Return the (X, Y) coordinate for the center point of the cell that contains the specified text.  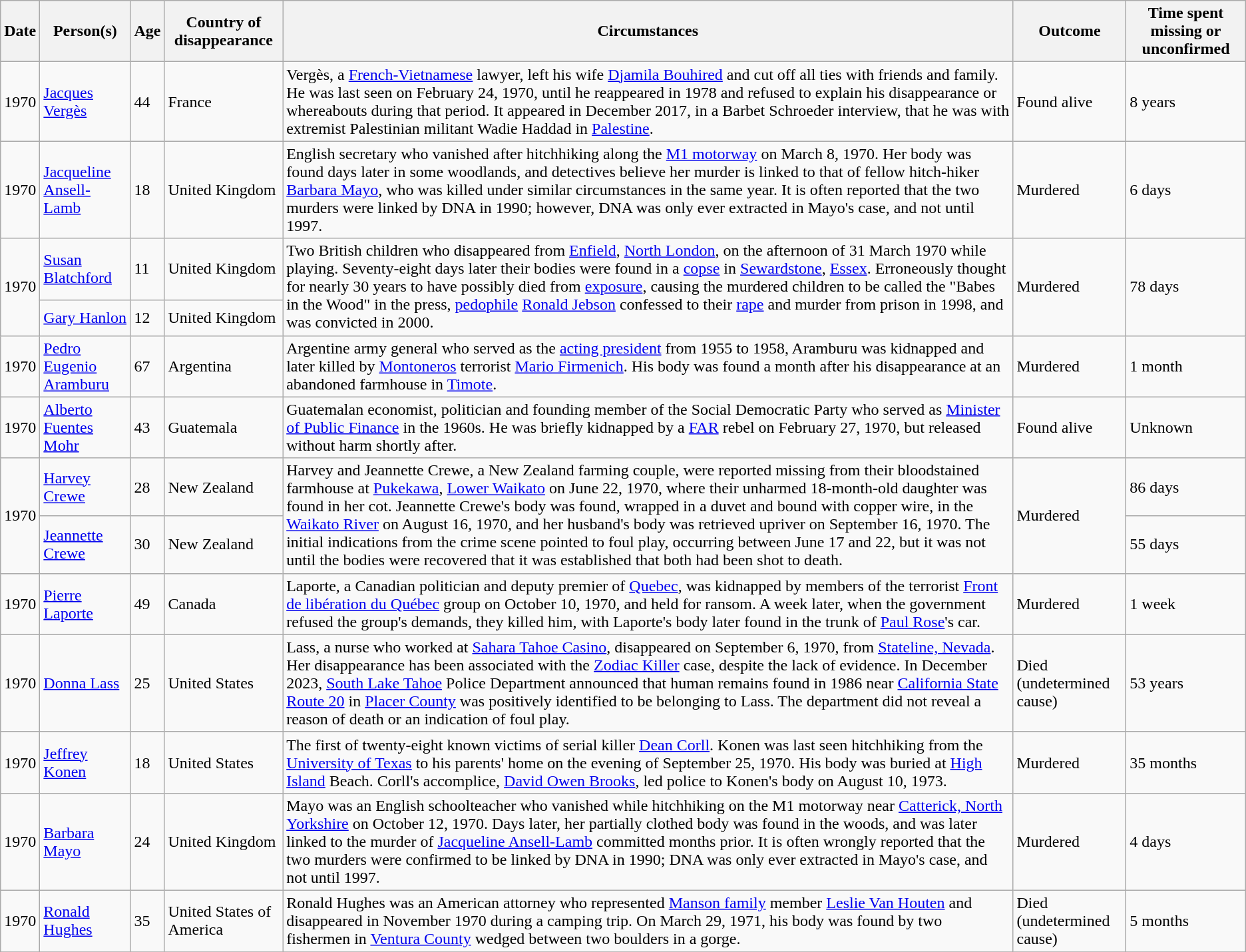
4 days (1186, 841)
44 (148, 101)
86 days (1186, 487)
Donna Lass (85, 683)
Outcome (1070, 31)
43 (148, 427)
Pierre Laporte (85, 604)
United States of America (224, 921)
Guatemala (224, 427)
Unknown (1186, 427)
25 (148, 683)
8 years (1186, 101)
6 days (1186, 190)
24 (148, 841)
Date (20, 31)
Canada (224, 604)
Age (148, 31)
Jacques Vergès (85, 101)
Circumstances (648, 31)
55 days (1186, 545)
1 week (1186, 604)
Argentina (224, 366)
Jeannette Crewe (85, 545)
30 (148, 545)
28 (148, 487)
11 (148, 269)
Jacqueline Ansell-Lamb (85, 190)
Ronald Hughes (85, 921)
Pedro Eugenio Aramburu (85, 366)
53 years (1186, 683)
5 months (1186, 921)
Time spent missing or unconfirmed (1186, 31)
Susan Blatchford (85, 269)
1 month (1186, 366)
Alberto Fuentes Mohr (85, 427)
78 days (1186, 287)
Gary Hanlon (85, 318)
Country of disappearance (224, 31)
France (224, 101)
Barbara Mayo (85, 841)
Jeffrey Konen (85, 762)
12 (148, 318)
35 (148, 921)
35 months (1186, 762)
Harvey Crewe (85, 487)
67 (148, 366)
Person(s) (85, 31)
49 (148, 604)
